Identify which cell holds the provided text, then report its [X, Y] central coordinate. 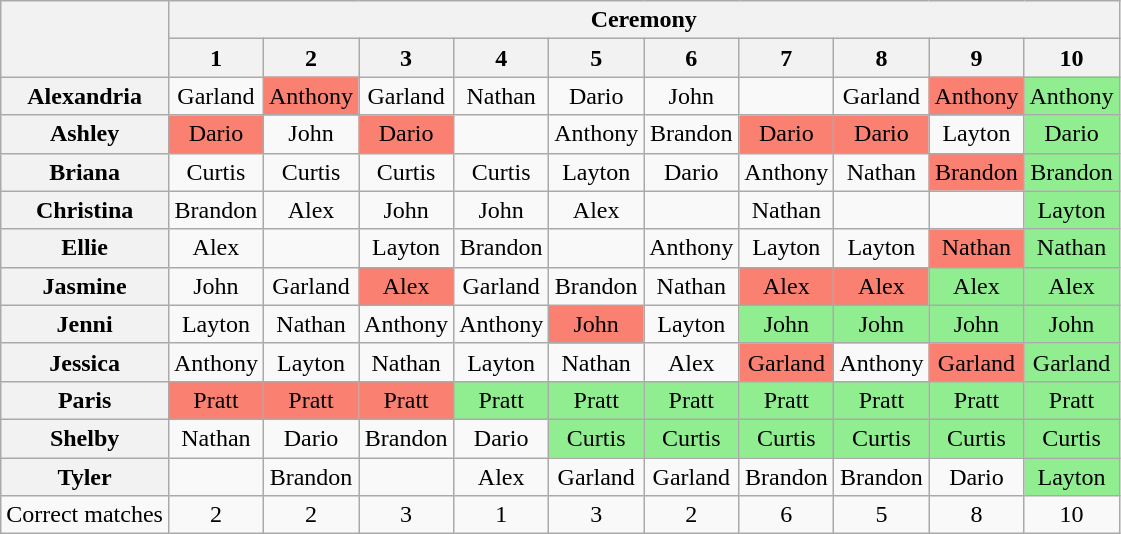
Jessica [85, 362]
Paris [85, 400]
Christina [85, 210]
Shelby [85, 438]
Alexandria [85, 96]
4 [502, 58]
Ashley [85, 134]
Jasmine [85, 286]
Tyler [85, 477]
9 [976, 58]
Ellie [85, 248]
Briana [85, 172]
Jenni [85, 324]
Ceremony [644, 20]
Correct matches [85, 515]
7 [786, 58]
